Search for the cell housing the specified text and yield its (x, y) center coordinate. 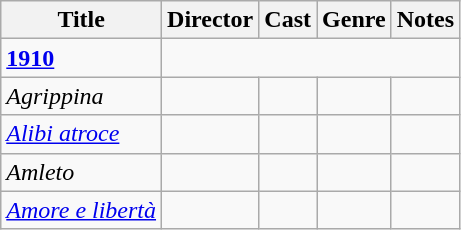
Director (210, 20)
Genre (354, 20)
1910 (82, 58)
Amleto (82, 172)
Agrippina (82, 96)
Amore e libertà (82, 210)
Alibi atroce (82, 134)
Notes (425, 20)
Title (82, 20)
Cast (288, 20)
